Find where the given text appears and provide that cell's center as (X, Y) coordinate. 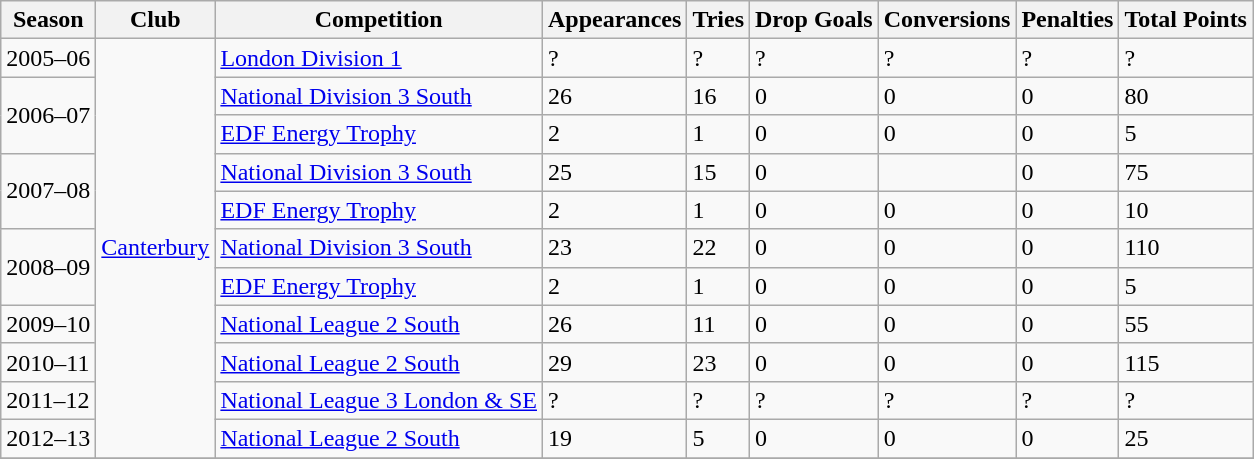
2008–09 (48, 267)
2007–08 (48, 191)
Canterbury (156, 248)
80 (1186, 96)
2011–12 (48, 400)
Appearances (615, 20)
Total Points (1186, 20)
11 (718, 324)
2010–11 (48, 362)
75 (1186, 172)
London Division 1 (379, 58)
Conversions (947, 20)
110 (1186, 248)
Penalties (1068, 20)
National League 3 London & SE (379, 400)
Competition (379, 20)
Tries (718, 20)
10 (1186, 210)
29 (615, 362)
19 (615, 438)
55 (1186, 324)
115 (1186, 362)
2012–13 (48, 438)
Drop Goals (814, 20)
Club (156, 20)
2005–06 (48, 58)
16 (718, 96)
2006–07 (48, 115)
15 (718, 172)
Season (48, 20)
2009–10 (48, 324)
22 (718, 248)
